Capture the cell that displays the provided text and extract its (X, Y) central coordinate. 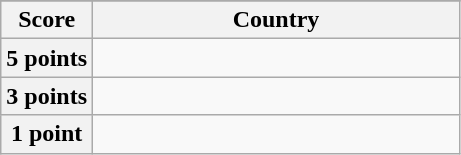
Country (276, 20)
1 point (47, 134)
Score (47, 20)
5 points (47, 58)
3 points (47, 96)
